Output the [x, y] coordinate of the center of the cell containing the given text.  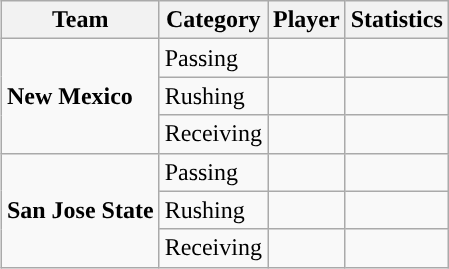
San Jose State [80, 210]
Statistics [396, 20]
Team [80, 20]
Category [213, 20]
New Mexico [80, 96]
Player [307, 20]
